Return the [x, y] coordinate for the center point of the cell that contains the specified text.  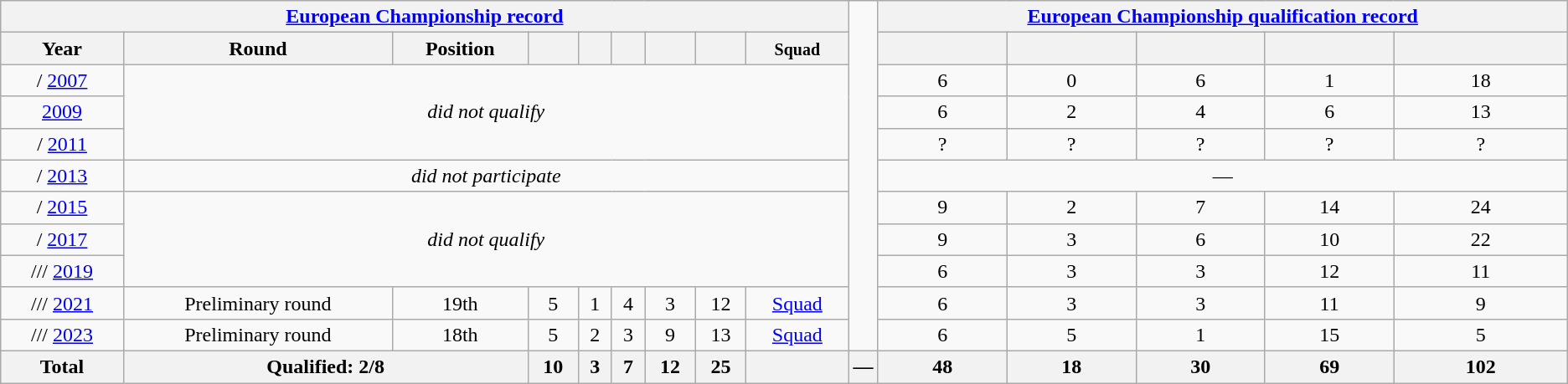
did not participate [486, 176]
14 [1329, 207]
24 [1481, 207]
/ 2015 [62, 207]
/// 2021 [62, 303]
102 [1481, 366]
22 [1481, 239]
/// 2019 [62, 271]
25 [720, 366]
15 [1329, 335]
Round [258, 49]
/ 2017 [62, 239]
0 [1071, 80]
30 [1200, 366]
18th [460, 335]
Total [62, 366]
/ 2013 [62, 176]
19th [460, 303]
Year [62, 49]
/ 2007 [62, 80]
48 [942, 366]
European Championship record [425, 17]
European Championship qualification record [1223, 17]
/ 2011 [62, 144]
Qualified: 2/8 [325, 366]
/// 2023 [62, 335]
2009 [62, 112]
69 [1329, 366]
Position [460, 49]
